Output the [X, Y] coordinate of the center of the cell containing the given text.  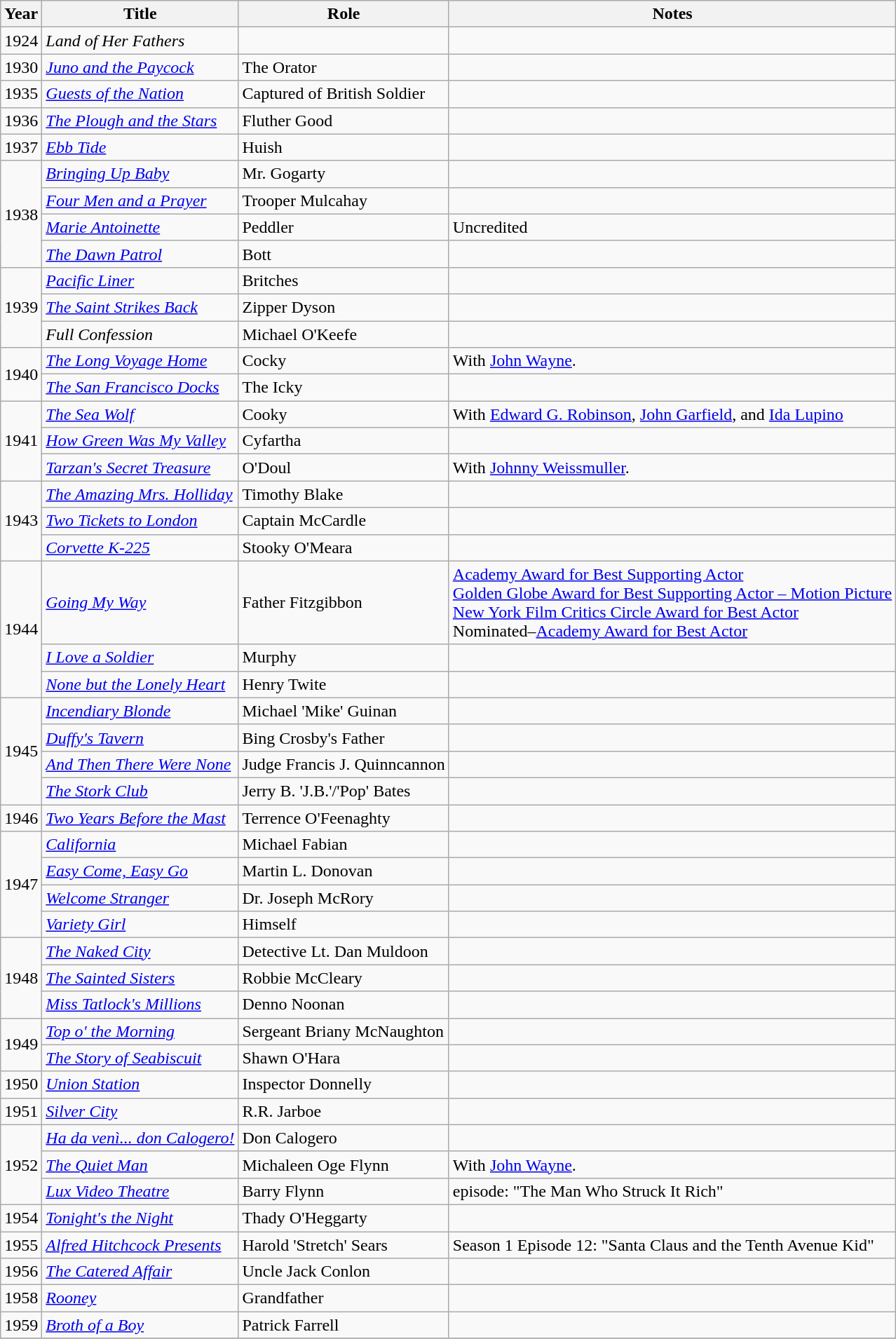
Patrick Farrell [344, 1325]
And Then There Were None [140, 764]
Henry Twite [344, 684]
None but the Lonely Heart [140, 684]
Union Station [140, 1085]
Broth of a Boy [140, 1325]
1955 [21, 1244]
episode: "The Man Who Struck It Rich" [672, 1191]
Michaleen Oge Flynn [344, 1164]
Silver City [140, 1111]
1947 [21, 885]
Michael 'Mike' Guinan [344, 711]
Duffy's Tavern [140, 738]
The Dawn Patrol [140, 254]
Denno Noonan [344, 1005]
1956 [21, 1272]
Captain McCardle [344, 521]
Welcome Stranger [140, 898]
The San Francisco Docks [140, 388]
1948 [21, 978]
Four Men and a Prayer [140, 200]
Tonight's the Night [140, 1218]
With Johnny Weissmuller. [672, 468]
Michael O'Keefe [344, 334]
Sergeant Briany McNaughton [344, 1031]
Top o' the Morning [140, 1031]
I Love a Soldier [140, 658]
Season 1 Episode 12: "Santa Claus and the Tenth Avenue Kid" [672, 1244]
Don Calogero [344, 1138]
The Stork Club [140, 791]
1941 [21, 441]
Role [344, 14]
Juno and the Paycock [140, 67]
R.R. Jarboe [344, 1111]
Inspector Donnelly [344, 1085]
The Naked City [140, 951]
Miss Tatlock's Millions [140, 1005]
1937 [21, 147]
Incendiary Blonde [140, 711]
Harold 'Stretch' Sears [344, 1244]
1939 [21, 307]
Mr. Gogarty [344, 174]
The Catered Affair [140, 1272]
1949 [21, 1045]
Barry Flynn [344, 1191]
Going My Way [140, 603]
Guests of the Nation [140, 94]
The Icky [344, 388]
Bott [344, 254]
The Story of Seabiscuit [140, 1058]
Stooky O'Meara [344, 548]
The Amazing Mrs. Holliday [140, 494]
Shawn O'Hara [344, 1058]
Terrence O'Feenaghty [344, 818]
1954 [21, 1218]
Pacific Liner [140, 280]
The Saint Strikes Back [140, 307]
Marie Antoinette [140, 227]
Uncredited [672, 227]
Alfred Hitchcock Presents [140, 1244]
With Edward G. Robinson, John Garfield, and Ida Lupino [672, 414]
The Sea Wolf [140, 414]
1951 [21, 1111]
1952 [21, 1164]
Murphy [344, 658]
Captured of British Soldier [344, 94]
1959 [21, 1325]
Two Tickets to London [140, 521]
The Plough and the Stars [140, 121]
Himself [344, 925]
Robbie McCleary [344, 978]
1936 [21, 121]
Easy Come, Easy Go [140, 871]
Judge Francis J. Quinncannon [344, 764]
Tarzan's Secret Treasure [140, 468]
Lux Video Theatre [140, 1191]
The Long Voyage Home [140, 361]
The Quiet Man [140, 1164]
Huish [344, 147]
Ebb Tide [140, 147]
Peddler [344, 227]
Grandfather [344, 1298]
1943 [21, 521]
1945 [21, 751]
Cocky [344, 361]
O'Doul [344, 468]
Rooney [140, 1298]
Dr. Joseph McRory [344, 898]
Year [21, 14]
1938 [21, 214]
Thady O'Heggarty [344, 1218]
Father Fitzgibbon [344, 603]
Variety Girl [140, 925]
Michael Fabian [344, 845]
Notes [672, 14]
Jerry B. 'J.B.'/'Pop' Bates [344, 791]
1935 [21, 94]
1930 [21, 67]
Bing Crosby's Father [344, 738]
Corvette K-225 [140, 548]
Full Confession [140, 334]
Detective Lt. Dan Muldoon [344, 951]
Trooper Mulcahay [344, 200]
Zipper Dyson [344, 307]
Martin L. Donovan [344, 871]
Timothy Blake [344, 494]
1924 [21, 41]
The Sainted Sisters [140, 978]
Two Years Before the Mast [140, 818]
Uncle Jack Conlon [344, 1272]
1940 [21, 374]
Fluther Good [344, 121]
1950 [21, 1085]
Title [140, 14]
Bringing Up Baby [140, 174]
Cyfartha [344, 441]
1958 [21, 1298]
1944 [21, 630]
California [140, 845]
Ha da venì... don Calogero! [140, 1138]
How Green Was My Valley [140, 441]
1946 [21, 818]
Land of Her Fathers [140, 41]
Britches [344, 280]
The Orator [344, 67]
Cooky [344, 414]
